Scan for the cell matching the given text and deliver its [x, y] coordinate at center. 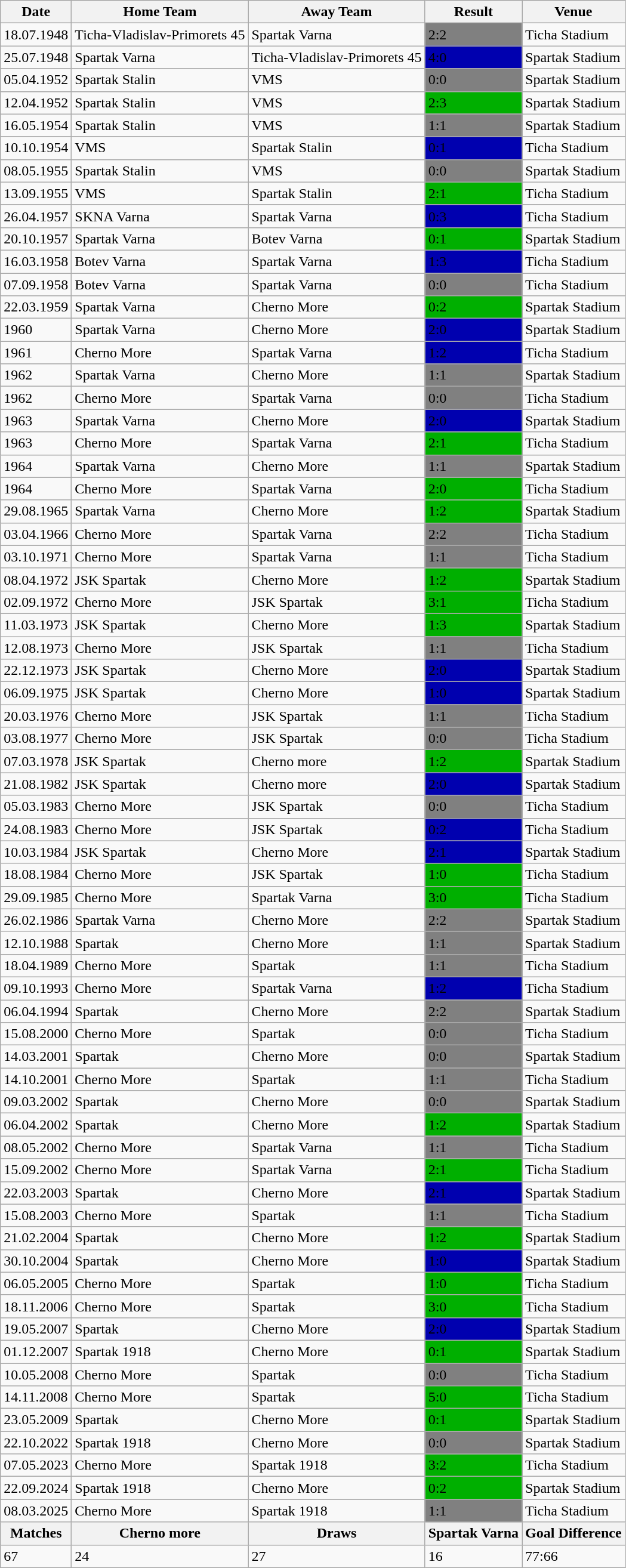
21.02.2004 [36, 1238]
20.10.1957 [36, 239]
12.08.1973 [36, 647]
Result [473, 12]
Venue [574, 12]
22.03.1959 [36, 307]
23.05.2009 [36, 1420]
05.03.1983 [36, 807]
10.03.1984 [36, 852]
12.04.1952 [36, 103]
09.03.2002 [36, 1102]
Away Team [337, 12]
2:3 [473, 103]
15.09.2002 [36, 1170]
13.09.1955 [36, 193]
06.05.2005 [36, 1283]
12.10.1988 [36, 943]
22.09.2024 [36, 1488]
16 [473, 1556]
10.10.1954 [36, 148]
18.04.1989 [36, 965]
06.09.1975 [36, 693]
15.08.2003 [36, 1215]
10.05.2008 [36, 1374]
07.05.2023 [36, 1465]
21.08.1982 [36, 784]
19.05.2007 [36, 1329]
26.04.1957 [36, 216]
07.03.1978 [36, 761]
27 [337, 1556]
29.09.1985 [36, 897]
5:0 [473, 1397]
22.03.2003 [36, 1193]
Date [36, 12]
07.09.1958 [36, 285]
67 [36, 1556]
22.12.1973 [36, 671]
29.08.1965 [36, 511]
1961 [36, 353]
24 [160, 1556]
14.03.2001 [36, 1057]
Goal Difference [574, 1533]
03.10.1971 [36, 557]
03.08.1977 [36, 739]
Home Team [160, 12]
24.08.1983 [36, 829]
77:66 [574, 1556]
09.10.1993 [36, 988]
08.05.2002 [36, 1147]
3:2 [473, 1465]
30.10.2004 [36, 1261]
20.03.1976 [36, 716]
14.10.2001 [36, 1079]
22.10.2022 [36, 1443]
02.09.1972 [36, 602]
08.03.2025 [36, 1511]
0:3 [473, 216]
14.11.2008 [36, 1397]
05.04.1952 [36, 80]
16.03.1958 [36, 261]
26.02.1986 [36, 920]
18.08.1984 [36, 875]
15.08.2000 [36, 1034]
4:0 [473, 57]
01.12.2007 [36, 1351]
1960 [36, 330]
18.07.1948 [36, 35]
08.05.1955 [36, 171]
03.04.1966 [36, 534]
08.04.1972 [36, 579]
25.07.1948 [36, 57]
3:1 [473, 602]
Draws [337, 1533]
18.11.2006 [36, 1306]
Matches [36, 1533]
16.05.1954 [36, 125]
06.04.2002 [36, 1125]
SKNA Varna [160, 216]
06.04.1994 [36, 1011]
11.03.1973 [36, 625]
